Output the (X, Y) coordinate of the center of the cell containing the given text.  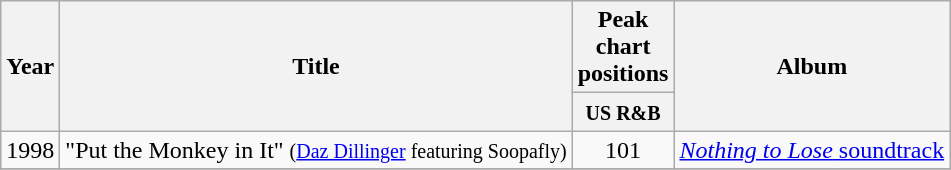
Year (30, 66)
Nothing to Lose soundtrack (812, 150)
Peak chart positions (623, 47)
Title (316, 66)
US R&B (623, 112)
1998 (30, 150)
"Put the Monkey in It" (Daz Dillinger featuring Soopafly) (316, 150)
Album (812, 66)
101 (623, 150)
